Determine the (x, y) coordinate at the center of the cell enclosing the given text.  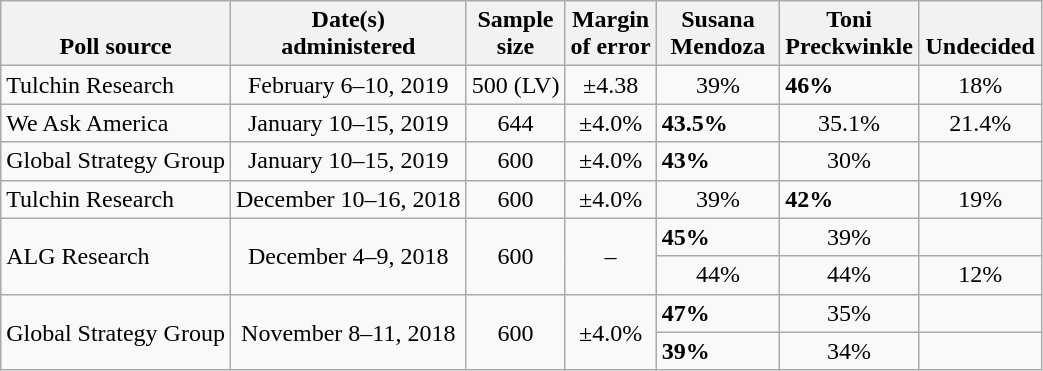
Poll source (116, 34)
Samplesize (516, 34)
±4.38 (610, 85)
November 8–11, 2018 (348, 332)
February 6–10, 2019 (348, 85)
Marginof error (610, 34)
35.1% (850, 123)
19% (980, 199)
December 4–9, 2018 (348, 256)
46% (850, 85)
– (610, 256)
18% (980, 85)
500 (LV) (516, 85)
30% (850, 161)
644 (516, 123)
42% (850, 199)
ToniPreckwinkle (850, 34)
43.5% (718, 123)
We Ask America (116, 123)
SusanaMendoza (718, 34)
12% (980, 275)
21.4% (980, 123)
35% (850, 313)
34% (850, 351)
Date(s)administered (348, 34)
47% (718, 313)
45% (718, 237)
December 10–16, 2018 (348, 199)
43% (718, 161)
Undecided (980, 34)
ALG Research (116, 256)
